Identify which cell holds the provided text, then report its (X, Y) central coordinate. 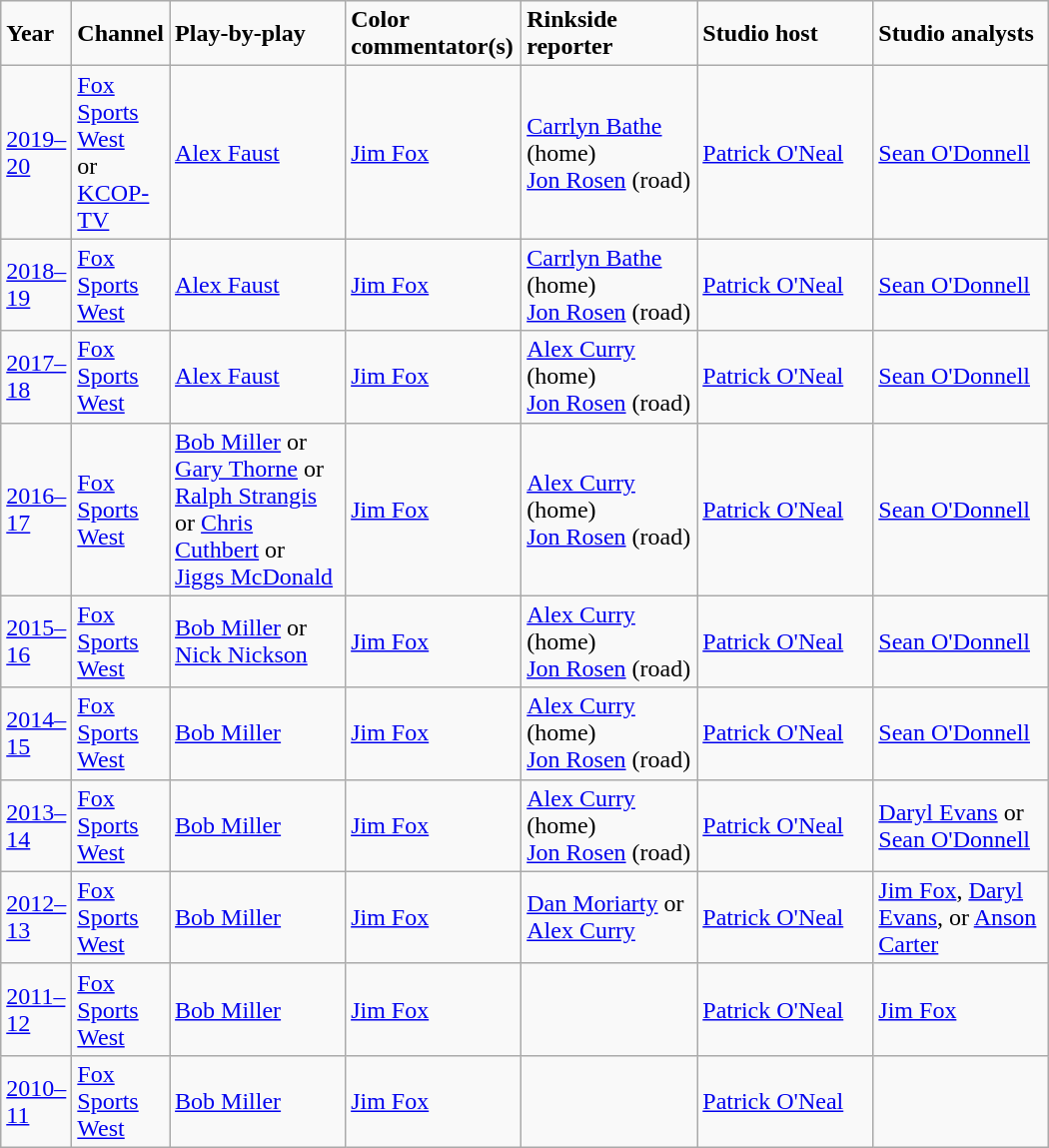
Studio analysts (961, 34)
Fox Sports Westor KCOP-TV (121, 152)
Daryl Evans or Sean O'Donnell (961, 825)
2012–13 (36, 917)
2013–14 (36, 825)
Jim Fox, Daryl Evans, or Anson Carter (961, 917)
Play-by-play (258, 34)
Dan Moriarty or Alex Curry (609, 917)
2018–19 (36, 285)
Color commentator(s) (434, 34)
Channel (121, 34)
2014–15 (36, 733)
2011–12 (36, 1009)
2019–20 (36, 152)
2015–16 (36, 641)
2016–17 (36, 510)
Rinkside reporter (609, 34)
Studio host (785, 34)
Bob Miller or Nick Nickson (258, 641)
Bob Miller or Gary Thorne or Ralph Strangis or Chris Cuthbert or Jiggs McDonald (258, 510)
2010–11 (36, 1101)
2017–18 (36, 377)
Year (36, 34)
